Identify which cell holds the provided text, then report its [X, Y] central coordinate. 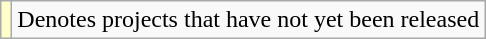
Denotes projects that have not yet been released [248, 20]
